Extract the (X, Y) coordinate from the center of the cell holding the provided text.  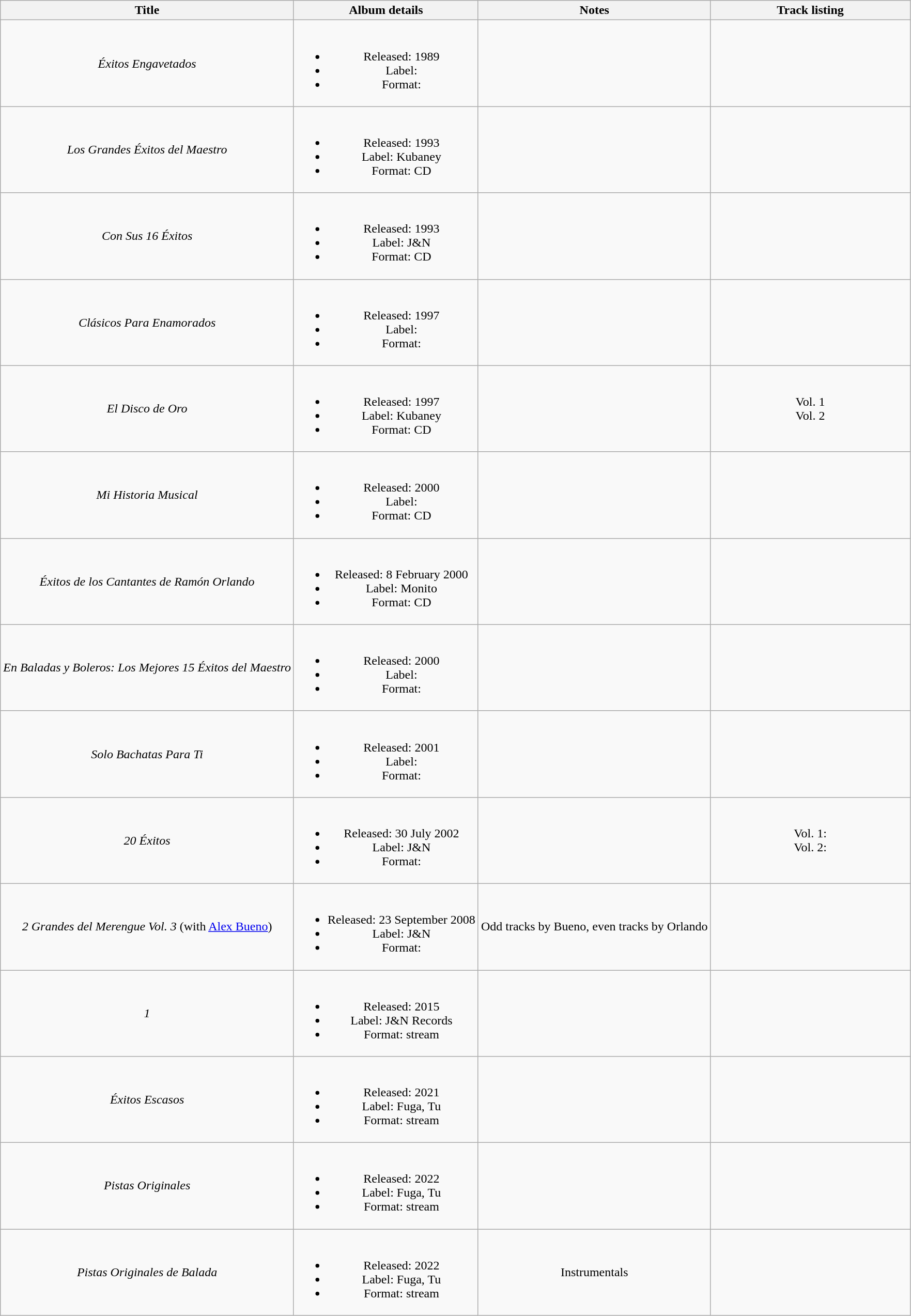
Released: 2000Label:Format: (385, 668)
Instrumentals (594, 1273)
Vol. 1: Vol. 2: (810, 840)
2 Grandes del Merengue Vol. 3 (with Alex Bueno) (147, 926)
El Disco de Oro (147, 408)
Los Grandes Éxitos del Maestro (147, 150)
En Baladas y Boleros: Los Mejores 15 Éxitos del Maestro (147, 668)
Solo Bachatas Para Ti (147, 754)
Released: 1993Label: KubaneyFormat: CD (385, 150)
1 (147, 1013)
Éxitos de los Cantantes de Ramón Orlando (147, 581)
Éxitos Escasos (147, 1100)
Pistas Originales de Balada (147, 1273)
Released: 2000Label:Format: CD (385, 495)
Notes (594, 10)
Released: 2015Label: J&N RecordsFormat: stream (385, 1013)
Released: 8 February 2000Label: MonitoFormat: CD (385, 581)
Released: 23 September 2008Label: J&NFormat: (385, 926)
Odd tracks by Bueno, even tracks by Orlando (594, 926)
Released: 1993 Label: J&NFormat: CD (385, 236)
Éxitos Engavetados (147, 63)
Pistas Originales (147, 1186)
20 Éxitos (147, 840)
Clásicos Para Enamorados (147, 323)
Vol. 1 Vol. 2 (810, 408)
Released: 1989Label:Format: (385, 63)
Released: 2021Label: Fuga, TuFormat: stream (385, 1100)
Released: 1997Label:Format: (385, 323)
Released: 30 July 2002Label: J&NFormat: (385, 840)
Released: 2001Label:Format: (385, 754)
Released: 1997Label: KubaneyFormat: CD (385, 408)
Mi Historia Musical (147, 495)
Con Sus 16 Éxitos (147, 236)
Track listing (810, 10)
Title (147, 10)
Album details (385, 10)
